Capture the cell that displays the provided text and extract its (X, Y) central coordinate. 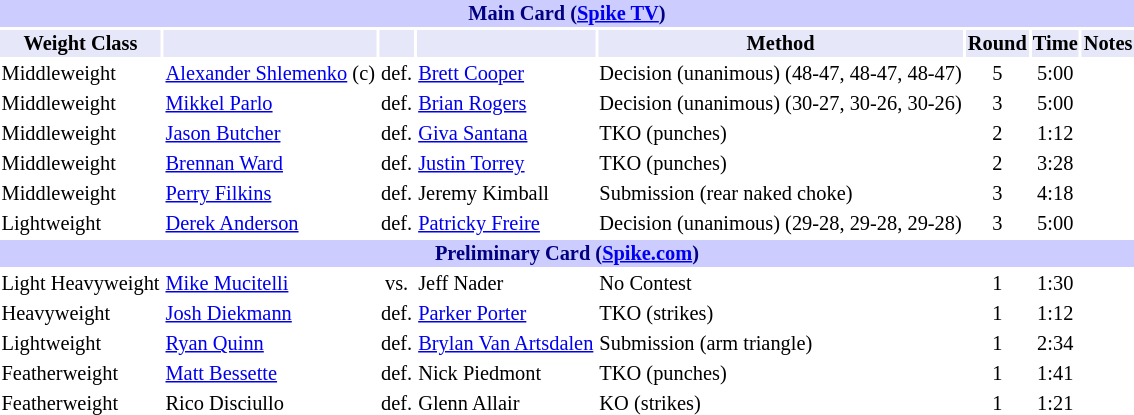
Method (780, 44)
Preliminary Card (Spike.com) (567, 254)
Alexander Shlemenko (c) (270, 74)
Main Card (Spike TV) (567, 14)
4:18 (1055, 194)
3:28 (1055, 164)
Brylan Van Artsdalen (506, 344)
Jeremy Kimball (506, 194)
vs. (397, 284)
Weight Class (80, 44)
Featherweight (80, 374)
Patricky Freire (506, 224)
Justin Torrey (506, 164)
No Contest (780, 284)
Derek Anderson (270, 224)
TKO (strikes) (780, 314)
Decision (unanimous) (30-27, 30-26, 30-26) (780, 104)
Heavyweight (80, 314)
Nick Piedmont (506, 374)
Giva Santana (506, 134)
Josh Diekmann (270, 314)
Mikkel Parlo (270, 104)
Time (1055, 44)
Parker Porter (506, 314)
Submission (rear naked choke) (780, 194)
Decision (unanimous) (48-47, 48-47, 48-47) (780, 74)
1:41 (1055, 374)
Notes (1108, 44)
Submission (arm triangle) (780, 344)
Brett Cooper (506, 74)
Perry Filkins (270, 194)
Brian Rogers (506, 104)
Light Heavyweight (80, 284)
1:30 (1055, 284)
Matt Bessette (270, 374)
Brennan Ward (270, 164)
Round (997, 44)
Mike Mucitelli (270, 284)
Jeff Nader (506, 284)
Ryan Quinn (270, 344)
Decision (unanimous) (29-28, 29-28, 29-28) (780, 224)
2:34 (1055, 344)
Jason Butcher (270, 134)
5 (997, 74)
